Return the (X, Y) coordinate for the center point of the cell that contains the specified text.  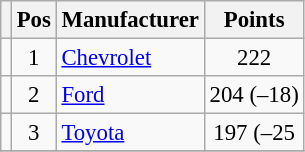
1 (34, 58)
3 (34, 133)
2 (34, 95)
Pos (34, 20)
Points (254, 20)
Chevrolet (130, 58)
Toyota (130, 133)
Ford (130, 95)
197 (–25 (254, 133)
204 (–18) (254, 95)
Manufacturer (130, 20)
222 (254, 58)
